Capture the cell that displays the provided text and extract its (x, y) central coordinate. 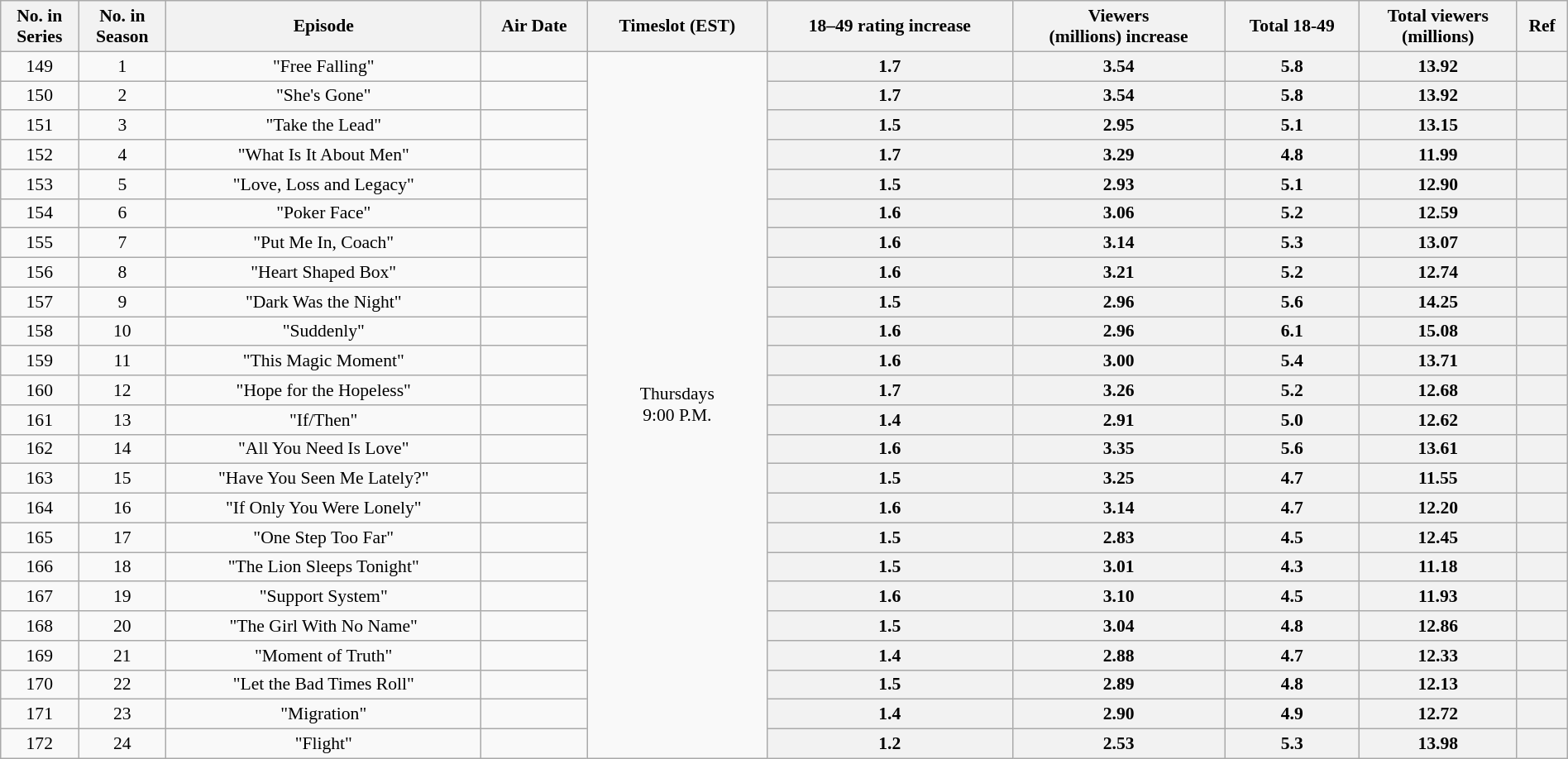
"Migration" (324, 714)
14.25 (1438, 302)
151 (40, 126)
19 (122, 597)
149 (40, 66)
13.07 (1438, 243)
2.53 (1118, 744)
155 (40, 243)
169 (40, 656)
21 (122, 656)
"Take the Lead" (324, 126)
163 (40, 479)
3.04 (1118, 626)
10 (122, 332)
11.55 (1438, 479)
3.21 (1118, 273)
14 (122, 449)
"If Only You Were Lonely" (324, 508)
"What Is It About Men" (324, 155)
156 (40, 273)
3.26 (1118, 390)
"Let the Bad Times Roll" (324, 685)
166 (40, 567)
3.00 (1118, 361)
12.72 (1438, 714)
3.10 (1118, 597)
6.1 (1292, 332)
23 (122, 714)
2.88 (1118, 656)
13.61 (1438, 449)
152 (40, 155)
12.59 (1438, 213)
"Moment of Truth" (324, 656)
150 (40, 96)
162 (40, 449)
Timeslot (EST) (676, 26)
11.93 (1438, 597)
167 (40, 597)
2.90 (1118, 714)
Thursdays9:00 P.M. (676, 405)
3.29 (1118, 155)
1.2 (890, 744)
3.01 (1118, 567)
"One Step Too Far" (324, 537)
4.3 (1292, 567)
"If/Then" (324, 420)
17 (122, 537)
"All You Need Is Love" (324, 449)
160 (40, 390)
153 (40, 184)
Viewers(millions) increase (1118, 26)
No. inSeason (122, 26)
11.18 (1438, 567)
24 (122, 744)
170 (40, 685)
2.91 (1118, 420)
11 (122, 361)
13.15 (1438, 126)
"Free Falling" (324, 66)
168 (40, 626)
165 (40, 537)
Total 18-49 (1292, 26)
13 (122, 420)
Episode (324, 26)
"Heart Shaped Box" (324, 273)
161 (40, 420)
15.08 (1438, 332)
12.13 (1438, 685)
8 (122, 273)
13.71 (1438, 361)
157 (40, 302)
12.90 (1438, 184)
4 (122, 155)
12.45 (1438, 537)
12.68 (1438, 390)
Total viewers(millions) (1438, 26)
5.0 (1292, 420)
171 (40, 714)
"The Lion Sleeps Tonight" (324, 567)
Ref (1542, 26)
22 (122, 685)
12.33 (1438, 656)
5.4 (1292, 361)
"Love, Loss and Legacy" (324, 184)
12.74 (1438, 273)
18 (122, 567)
No. inSeries (40, 26)
12.20 (1438, 508)
20 (122, 626)
2.89 (1118, 685)
"The Girl With No Name" (324, 626)
"Poker Face" (324, 213)
6 (122, 213)
7 (122, 243)
159 (40, 361)
2.93 (1118, 184)
"Dark Was the Night" (324, 302)
Air Date (534, 26)
12 (122, 390)
15 (122, 479)
158 (40, 332)
164 (40, 508)
"Put Me In, Coach" (324, 243)
9 (122, 302)
16 (122, 508)
12.86 (1438, 626)
172 (40, 744)
4.9 (1292, 714)
"She's Gone" (324, 96)
"This Magic Moment" (324, 361)
"Support System" (324, 597)
2.83 (1118, 537)
2.95 (1118, 126)
154 (40, 213)
13.98 (1438, 744)
12.62 (1438, 420)
1 (122, 66)
18–49 rating increase (890, 26)
3.25 (1118, 479)
3.35 (1118, 449)
"Hope for the Hopeless" (324, 390)
"Suddenly" (324, 332)
5 (122, 184)
"Have You Seen Me Lately?" (324, 479)
3.06 (1118, 213)
"Flight" (324, 744)
11.99 (1438, 155)
3 (122, 126)
2 (122, 96)
